Extract the [x, y] coordinate from the center of the cell holding the provided text.  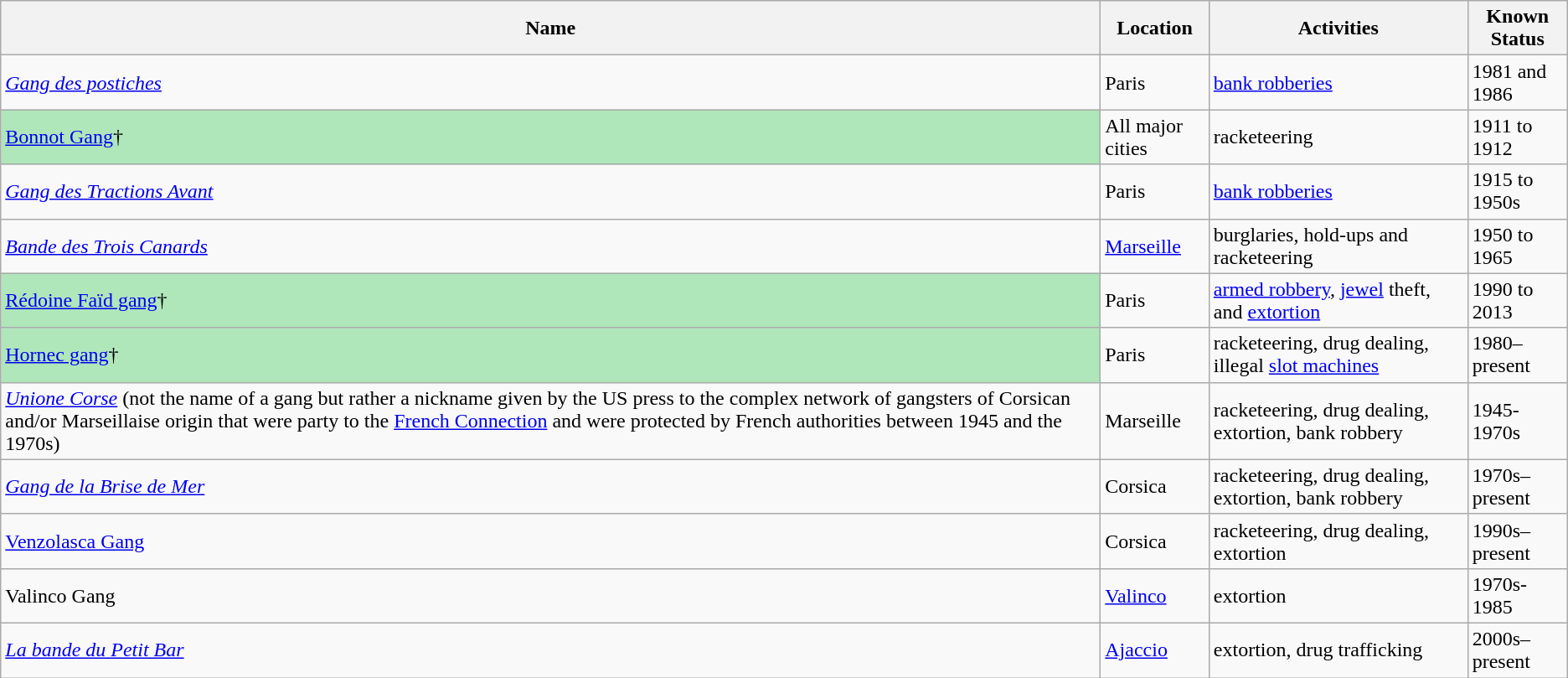
armed robbery, jewel theft, and extortion [1338, 300]
All major cities [1155, 137]
Rédoine Faïd gang† [551, 300]
1970s-1985 [1518, 595]
Bonnot Gang† [551, 137]
Known Status [1518, 28]
La bande du Petit Bar [551, 650]
Bande des Trois Canards [551, 246]
Name [551, 28]
Valinco Gang [551, 595]
Gang des Tractions Avant [551, 191]
Activities [1338, 28]
1980–present [1518, 355]
Gang de la Brise de Mer [551, 486]
1970s–present [1518, 486]
Ajaccio [1155, 650]
Location [1155, 28]
1945-1970s [1518, 421]
1950 to 1965 [1518, 246]
burglaries, hold-ups and racketeering [1338, 246]
1915 to 1950s [1518, 191]
1911 to 1912 [1518, 137]
extortion [1338, 595]
Valinco [1155, 595]
extortion, drug trafficking [1338, 650]
1981 and 1986 [1518, 82]
1990s–present [1518, 541]
racketeering [1338, 137]
racketeering, drug dealing, extortion [1338, 541]
2000s–present [1518, 650]
1990 to 2013 [1518, 300]
Gang des postiches [551, 82]
Hornec gang† [551, 355]
racketeering, drug dealing, illegal slot machines [1338, 355]
Venzolasca Gang [551, 541]
